Find where the given text appears and provide that cell's center as [X, Y] coordinate. 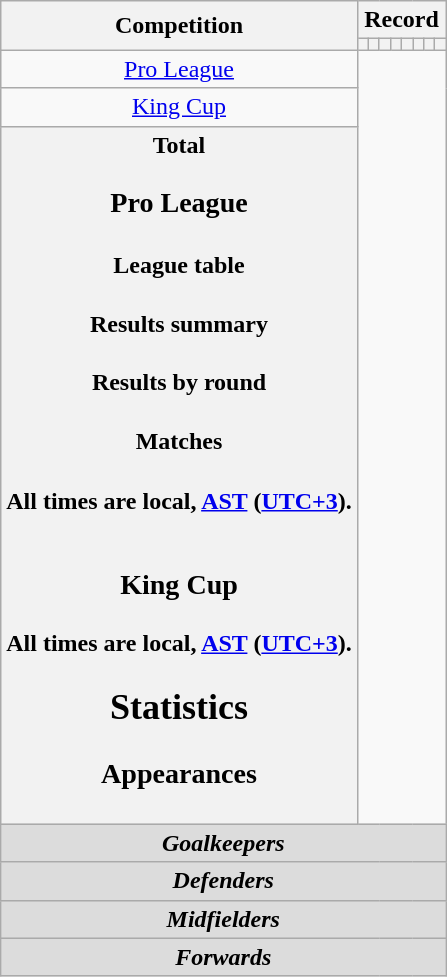
Goalkeepers [224, 843]
Competition [180, 26]
Forwards [224, 957]
King Cup [180, 107]
Record [401, 20]
Midfielders [224, 919]
Pro League [180, 69]
Defenders [224, 881]
